Locate the cell with the specified text and output its [x, y] center coordinate. 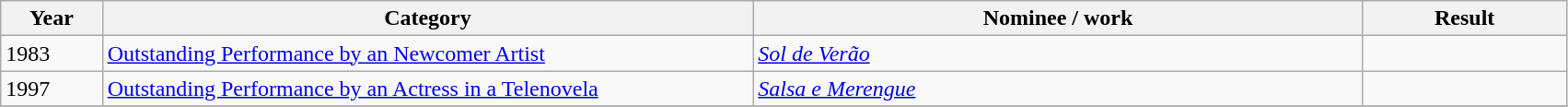
1983 [52, 53]
Outstanding Performance by an Newcomer Artist [427, 53]
Nominee / work [1058, 18]
Year [52, 18]
Category [427, 18]
Sol de Verão [1058, 53]
Salsa e Merengue [1058, 89]
Result [1464, 18]
Outstanding Performance by an Actress in a Telenovela [427, 89]
1997 [52, 89]
